Identify which cell holds the provided text, then report its (X, Y) central coordinate. 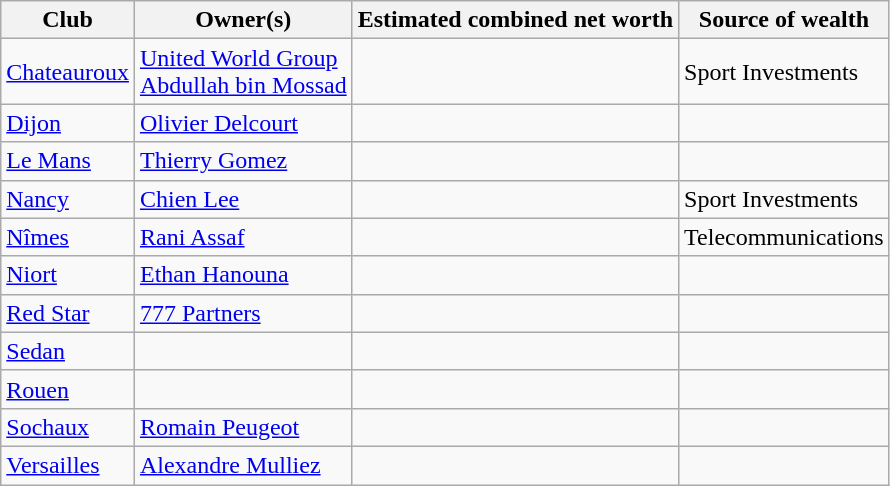
Chien Lee (243, 199)
Olivier Delcourt (243, 123)
Red Star (68, 313)
Ethan Hanouna (243, 275)
Rouen (68, 389)
Nancy (68, 199)
Sedan (68, 351)
United World Group Abdullah bin Mossad (243, 72)
Estimated combined net worth (515, 20)
Romain Peugeot (243, 427)
Sochaux (68, 427)
Club (68, 20)
Chateauroux (68, 72)
Rani Assaf (243, 237)
Le Mans (68, 161)
777 Partners (243, 313)
Source of wealth (784, 20)
Nîmes (68, 237)
Alexandre Mulliez (243, 465)
Versailles (68, 465)
Dijon (68, 123)
Thierry Gomez (243, 161)
Niort (68, 275)
Owner(s) (243, 20)
Telecommunications (784, 237)
